Output the [x, y] coordinate of the center of the cell containing the given text.  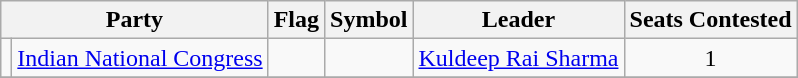
Kuldeep Rai Sharma [518, 58]
Flag [296, 20]
Leader [518, 20]
Party [134, 20]
Symbol [369, 20]
Indian National Congress [140, 58]
Seats Contested [710, 20]
1 [710, 58]
